Scan for the cell matching the given text and deliver its (X, Y) coordinate at center. 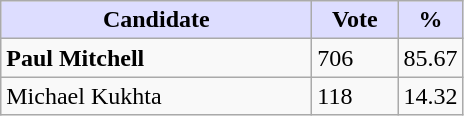
Candidate (156, 20)
118 (355, 96)
14.32 (430, 96)
% (430, 20)
Vote (355, 20)
85.67 (430, 58)
706 (355, 58)
Paul Mitchell (156, 58)
Michael Kukhta (156, 96)
